Determine the [x, y] coordinate at the center of the cell enclosing the given text.  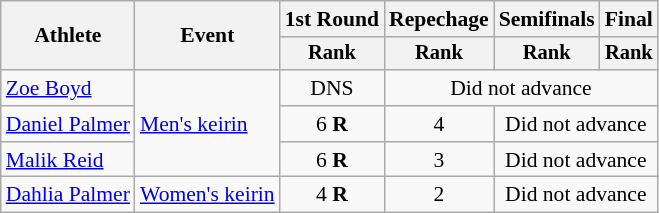
Repechage [439, 19]
4 R [332, 195]
3 [439, 160]
Semifinals [547, 19]
Athlete [68, 36]
Event [208, 36]
Daniel Palmer [68, 124]
Men's keirin [208, 124]
Final [629, 19]
Zoe Boyd [68, 88]
2 [439, 195]
Malik Reid [68, 160]
4 [439, 124]
1st Round [332, 19]
Women's keirin [208, 195]
DNS [332, 88]
Dahlia Palmer [68, 195]
